Capture the cell that displays the provided text and extract its [x, y] central coordinate. 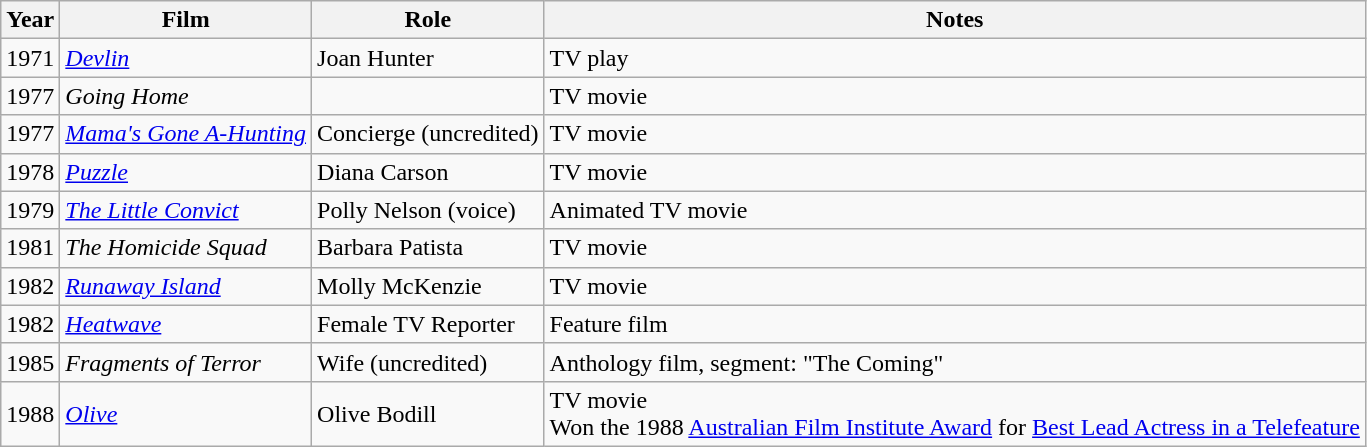
TV movieWon the 1988 Australian Film Institute Award for Best Lead Actress in a Telefeature [954, 414]
Film [186, 20]
Diana Carson [428, 172]
Runaway Island [186, 286]
Concierge (uncredited) [428, 134]
Anthology film, segment: "The Coming" [954, 362]
Mama's Gone A-Hunting [186, 134]
Heatwave [186, 324]
Feature film [954, 324]
1978 [30, 172]
Devlin [186, 58]
Olive [186, 414]
Going Home [186, 96]
1981 [30, 248]
TV play [954, 58]
The Homicide Squad [186, 248]
Joan Hunter [428, 58]
Olive Bodill [428, 414]
Female TV Reporter [428, 324]
Animated TV movie [954, 210]
1988 [30, 414]
Barbara Patista [428, 248]
Role [428, 20]
1971 [30, 58]
1985 [30, 362]
The Little Convict [186, 210]
Fragments of Terror [186, 362]
Notes [954, 20]
Molly McKenzie [428, 286]
Polly Nelson (voice) [428, 210]
Year [30, 20]
Puzzle [186, 172]
1979 [30, 210]
Wife (uncredited) [428, 362]
